Search for the cell housing the specified text and yield its (x, y) center coordinate. 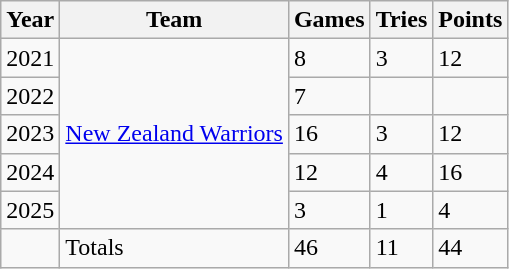
2025 (30, 210)
Totals (174, 248)
New Zealand Warriors (174, 134)
7 (329, 96)
2024 (30, 172)
Year (30, 20)
2022 (30, 96)
1 (402, 210)
8 (329, 58)
11 (402, 248)
2021 (30, 58)
46 (329, 248)
Tries (402, 20)
Points (470, 20)
Games (329, 20)
Team (174, 20)
44 (470, 248)
2023 (30, 134)
